Search for the cell housing the specified text and yield its (X, Y) center coordinate. 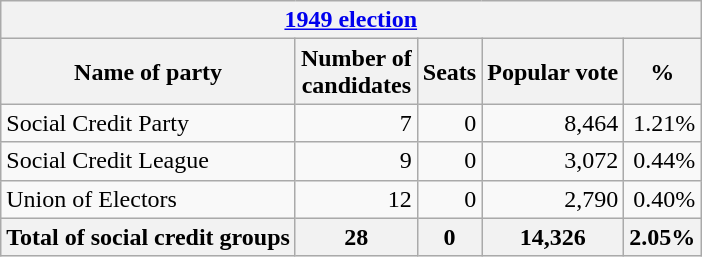
2.05% (662, 237)
12 (356, 199)
Number ofcandidates (356, 72)
Popular vote (553, 72)
28 (356, 237)
7 (356, 123)
0.44% (662, 161)
Union of Electors (148, 199)
Seats (449, 72)
9 (356, 161)
1.21% (662, 123)
Name of party (148, 72)
1949 election (351, 20)
0.40% (662, 199)
% (662, 72)
14,326 (553, 237)
Social Credit Party (148, 123)
8,464 (553, 123)
3,072 (553, 161)
Total of social credit groups (148, 237)
2,790 (553, 199)
Social Credit League (148, 161)
